Locate the cell with the specified text and output its (x, y) center coordinate. 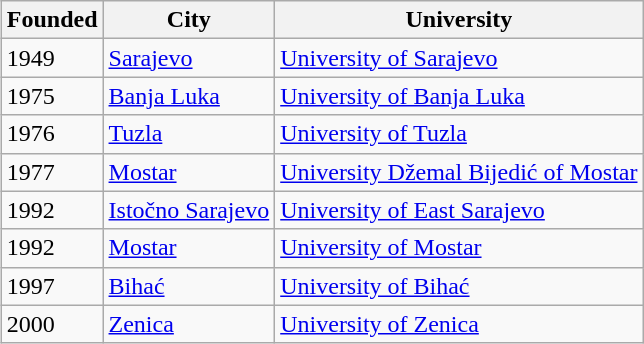
2000 (52, 324)
Zenica (189, 324)
1975 (52, 96)
University (459, 20)
University of Mostar (459, 248)
City (189, 20)
University of Bihać (459, 286)
1997 (52, 286)
Istočno Sarajevo (189, 210)
University Džemal Bijedić of Mostar (459, 172)
1977 (52, 172)
University of Banja Luka (459, 96)
1976 (52, 134)
Banja Luka (189, 96)
Sarajevo (189, 58)
University of Zenica (459, 324)
Bihać (189, 286)
University of Sarajevo (459, 58)
Founded (52, 20)
1949 (52, 58)
University of East Sarajevo (459, 210)
Tuzla (189, 134)
University of Tuzla (459, 134)
